For the text-containing cell, return its midpoint in [x, y] coordinate format. 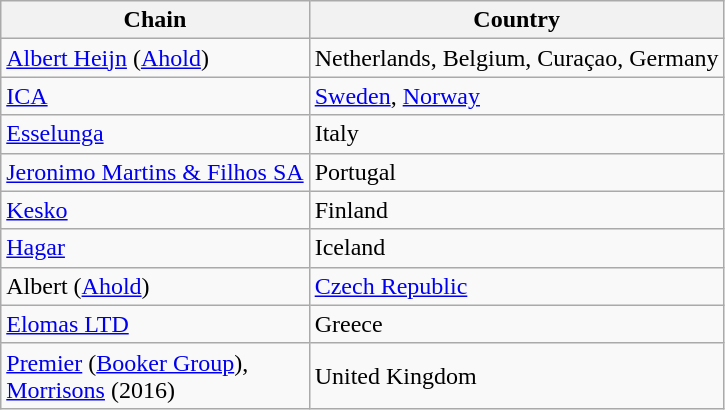
Hagar [155, 248]
Iceland [516, 248]
Albert (Ahold) [155, 286]
Kesko [155, 210]
Premier (Booker Group),Morrisons (2016) [155, 376]
Netherlands, Belgium, Curaçao, Germany [516, 58]
Chain [155, 20]
Greece [516, 324]
Italy [516, 134]
United Kingdom [516, 376]
Country [516, 20]
Portugal [516, 172]
Elomas LTD [155, 324]
Czech Republic [516, 286]
ICA [155, 96]
Jeronimo Martins & Filhos SA [155, 172]
Sweden, Norway [516, 96]
Albert Heijn (Ahold) [155, 58]
Finland [516, 210]
Esselunga [155, 134]
